Output the [X, Y] coordinate of the center of the cell containing the given text.  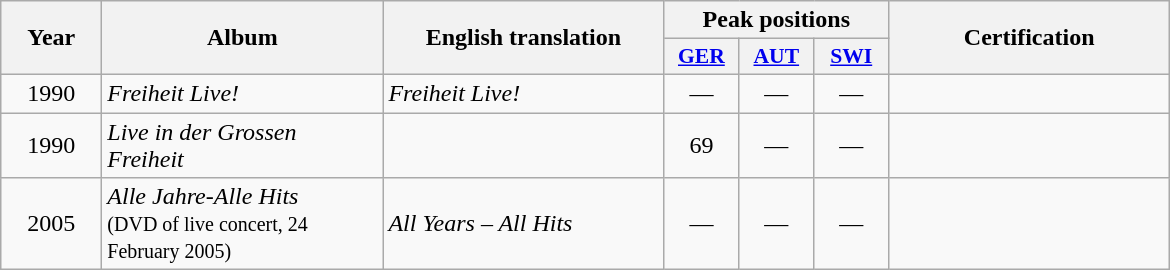
All Years – All Hits [524, 224]
Peak positions [776, 20]
69 [702, 144]
Alle Jahre-Alle Hits(DVD of live concert, 24 February 2005) [242, 224]
GER [702, 57]
English translation [524, 38]
Live in der Grossen Freiheit [242, 144]
Year [52, 38]
2005 [52, 224]
Album [242, 38]
Certification [1030, 38]
SWI [852, 57]
AUT [776, 57]
